Find where the given text appears and provide that cell's center as (X, Y) coordinate. 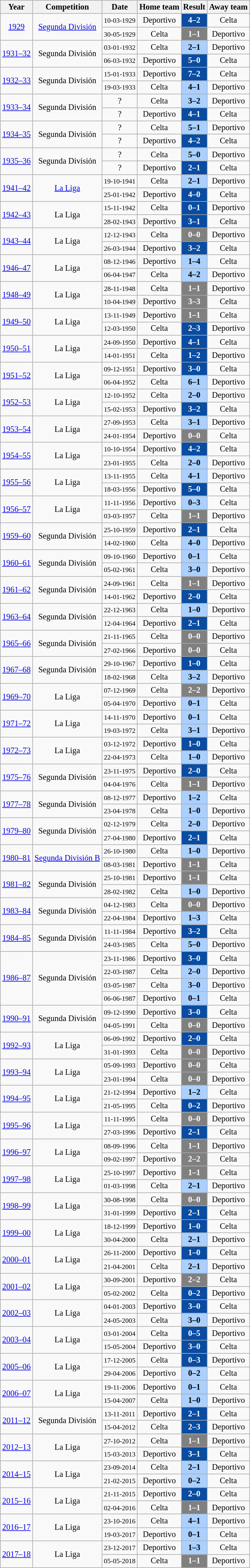
1979–80 (17, 830)
28-02-1943 (120, 221)
1955–56 (17, 482)
21-02-2015 (120, 1481)
26-03-1944 (120, 248)
Segunda División B (67, 857)
15-11-1942 (120, 208)
23-11-1986 (120, 958)
1951–52 (17, 375)
19-11-2006 (120, 1387)
11-11-1956 (120, 503)
27-10-2012 (120, 1441)
14-02-1960 (120, 543)
23-10-2016 (120, 1521)
05-02-2002 (120, 1293)
1992–93 (17, 1045)
2001–02 (17, 1287)
1950–51 (17, 349)
1931–32 (17, 53)
30-08-1998 (120, 1199)
03-01-2004 (120, 1333)
23-01-1955 (120, 463)
1963–64 (17, 616)
10-04-1949 (120, 302)
15-01-1933 (120, 74)
2000–01 (17, 1259)
22-12-1963 (120, 610)
04-05-1991 (120, 1025)
05-05-2018 (120, 1561)
09-12-1990 (120, 1012)
03-12-1972 (120, 744)
19-03-2017 (120, 1534)
28-11-1948 (120, 288)
29-10-1967 (120, 664)
08-12-1977 (120, 797)
27-09-1953 (120, 422)
25-10-1997 (120, 1172)
23-01-1994 (120, 1079)
1961–62 (17, 590)
26-11-2000 (120, 1253)
1953–54 (17, 429)
27-04-1980 (120, 838)
1952–53 (17, 402)
1969–70 (17, 697)
08-12-1946 (120, 262)
2011–12 (17, 1420)
23-11-1975 (120, 771)
1990–91 (17, 1018)
1965–66 (17, 643)
11-11-1984 (120, 931)
1994–95 (17, 1099)
05-09-1993 (120, 1065)
1971–72 (17, 724)
01-03-1998 (120, 1186)
03-03-1957 (120, 516)
18-12-1999 (120, 1226)
7–2 (195, 74)
1948–49 (17, 295)
1933–34 (17, 107)
1999–00 (17, 1232)
14-01-1962 (120, 596)
2002–03 (17, 1313)
28-02-1982 (120, 891)
21-04-2001 (120, 1266)
03-01-1932 (120, 47)
1956–57 (17, 510)
2005–06 (17, 1367)
25-01-1942 (120, 195)
1954–55 (17, 455)
25-10-1959 (120, 529)
1–4 (195, 262)
09-02-1997 (120, 1159)
23-04-1978 (120, 811)
02-12-1979 (120, 824)
11-11-1995 (120, 1119)
1977–78 (17, 804)
25-10-1981 (120, 878)
04-12-1983 (120, 904)
1972–73 (17, 750)
02-04-2016 (120, 1507)
Away team (228, 7)
14-11-1970 (120, 717)
04-04-1976 (120, 784)
Competition (67, 7)
1996–97 (17, 1152)
12-12-1943 (120, 234)
21-11-2015 (120, 1494)
23-12-2017 (120, 1548)
27-02-1966 (120, 650)
2015–16 (17, 1501)
23-09-2014 (120, 1467)
08-03-1981 (120, 864)
1959–60 (17, 536)
Home team (159, 7)
15-04-2007 (120, 1400)
08-09-1996 (120, 1146)
0–5 (195, 1333)
19-03-1933 (120, 87)
12-03-1950 (120, 328)
2014–15 (17, 1474)
1942–43 (17, 214)
24-05-2003 (120, 1320)
10-03-1929 (120, 20)
2006–07 (17, 1393)
27-03-1996 (120, 1132)
04-01-2003 (120, 1306)
6–1 (195, 382)
26-10-1980 (120, 851)
09-10-1960 (120, 556)
31-01-1999 (120, 1213)
1997–98 (17, 1179)
1946–47 (17, 268)
1975–76 (17, 777)
06-03-1932 (120, 61)
06-06-1987 (120, 998)
30-09-2001 (120, 1280)
12-04-1964 (120, 623)
06-04-1952 (120, 382)
1993–94 (17, 1072)
12-10-1952 (120, 395)
10-10-1954 (120, 449)
Date (120, 7)
15-02-1953 (120, 409)
24-09-1950 (120, 342)
Result (195, 7)
31-01-1993 (120, 1052)
1934–35 (17, 134)
17-12-2005 (120, 1360)
15-05-2004 (120, 1347)
19-03-1972 (120, 730)
1980–81 (17, 857)
2016–17 (17, 1528)
14-01-1951 (120, 355)
1995–96 (17, 1126)
2003–04 (17, 1340)
22-04-1973 (120, 757)
1929 (17, 27)
06-09-1992 (120, 1039)
13-11-2011 (120, 1414)
15-03-2013 (120, 1454)
1984–85 (17, 938)
21-11-1965 (120, 637)
Year (17, 7)
30-05-1929 (120, 34)
1941–42 (17, 188)
21-12-1994 (120, 1092)
1986–87 (17, 978)
1935–36 (17, 161)
29-04-2006 (120, 1373)
1960–61 (17, 563)
5–1 (195, 127)
05-04-1970 (120, 703)
1949–50 (17, 322)
22-03-1987 (120, 972)
1981–82 (17, 885)
30-04-2000 (120, 1240)
1943–44 (17, 241)
1932–33 (17, 80)
24-03-1985 (120, 945)
18-03-1956 (120, 489)
09-12-1951 (120, 369)
2012–13 (17, 1447)
1998–99 (17, 1206)
06-04-1947 (120, 275)
24-09-1961 (120, 583)
13-11-1949 (120, 315)
13-11-1955 (120, 476)
24-01-1954 (120, 435)
03-05-1987 (120, 985)
3–3 (195, 302)
05-02-1961 (120, 570)
18-02-1968 (120, 677)
2017–18 (17, 1554)
15-04-2012 (120, 1427)
1967–68 (17, 670)
19-10-1941 (120, 181)
1983–84 (17, 911)
21-05-1995 (120, 1105)
07-12-1969 (120, 690)
22-04-1984 (120, 918)
